Output the (X, Y) coordinate of the center of the cell containing the given text.  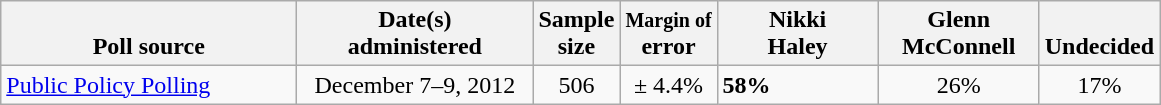
NikkiHaley (798, 34)
Poll source (149, 34)
58% (798, 85)
Samplesize (576, 34)
Margin oferror (668, 34)
December 7–9, 2012 (415, 85)
GlennMcConnell (958, 34)
17% (1099, 85)
± 4.4% (668, 85)
506 (576, 85)
Undecided (1099, 34)
Date(s)administered (415, 34)
Public Policy Polling (149, 85)
26% (958, 85)
